Capture the cell that displays the provided text and extract its (X, Y) central coordinate. 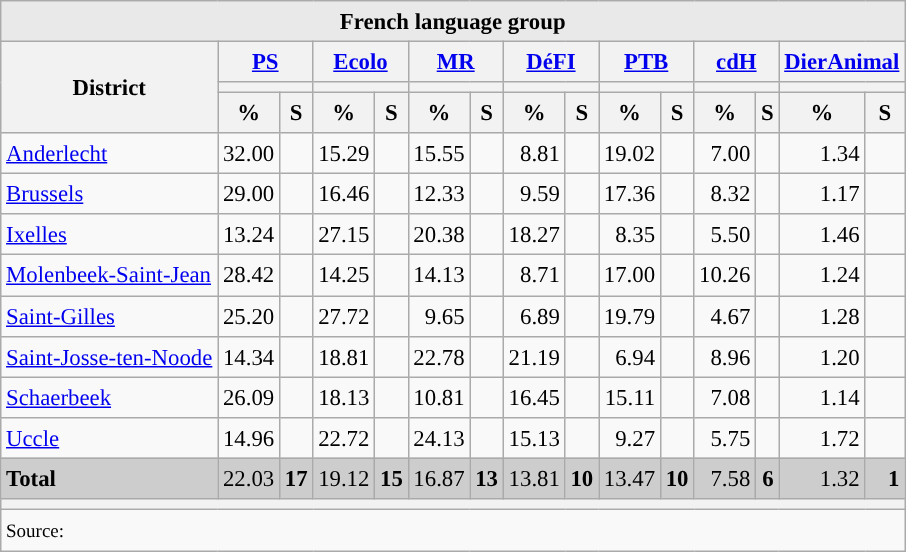
29.00 (249, 194)
5.75 (725, 438)
1.14 (822, 398)
13 (486, 478)
Molenbeek-Saint-Jean (110, 276)
26.09 (249, 398)
12.33 (439, 194)
DéFI (550, 62)
20.38 (439, 234)
Uccle (110, 438)
15.55 (439, 154)
Anderlecht (110, 154)
16.87 (439, 478)
Saint-Gilles (110, 316)
17.00 (630, 276)
19.12 (344, 478)
8.81 (534, 154)
cdH (736, 62)
7.58 (725, 478)
28.42 (249, 276)
French language group (453, 22)
Ixelles (110, 234)
1.20 (822, 356)
14.25 (344, 276)
1.32 (822, 478)
DierAnimal (842, 62)
18.81 (344, 356)
8.71 (534, 276)
9.65 (439, 316)
6.89 (534, 316)
10.26 (725, 276)
Source: (453, 530)
14.96 (249, 438)
7.08 (725, 398)
17 (296, 478)
18.27 (534, 234)
Ecolo (360, 62)
District (110, 88)
13.24 (249, 234)
PS (266, 62)
PTB (646, 62)
32.00 (249, 154)
22.03 (249, 478)
Schaerbeek (110, 398)
15 (392, 478)
1.46 (822, 234)
16.45 (534, 398)
10.81 (439, 398)
15.11 (630, 398)
Total (110, 478)
27.15 (344, 234)
15.13 (534, 438)
Saint-Josse-ten-Noode (110, 356)
18.13 (344, 398)
9.59 (534, 194)
22.72 (344, 438)
14.34 (249, 356)
15.29 (344, 154)
19.79 (630, 316)
5.50 (725, 234)
8.35 (630, 234)
8.32 (725, 194)
1.34 (822, 154)
1 (885, 478)
22.78 (439, 356)
1.17 (822, 194)
17.36 (630, 194)
Brussels (110, 194)
14.13 (439, 276)
1.24 (822, 276)
7.00 (725, 154)
9.27 (630, 438)
21.19 (534, 356)
6 (768, 478)
25.20 (249, 316)
13.47 (630, 478)
16.46 (344, 194)
13.81 (534, 478)
6.94 (630, 356)
4.67 (725, 316)
1.72 (822, 438)
19.02 (630, 154)
MR (456, 62)
27.72 (344, 316)
1.28 (822, 316)
24.13 (439, 438)
8.96 (725, 356)
